Determine the (X, Y) coordinate at the center of the cell enclosing the given text.  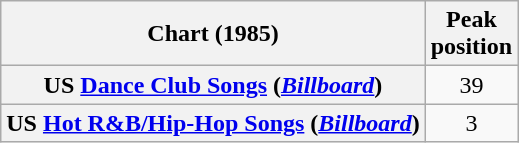
3 (471, 123)
US Hot R&B/Hip-Hop Songs (Billboard) (213, 123)
Peakposition (471, 34)
39 (471, 85)
Chart (1985) (213, 34)
US Dance Club Songs (Billboard) (213, 85)
